Extract the [x, y] coordinate from the center of the cell holding the provided text.  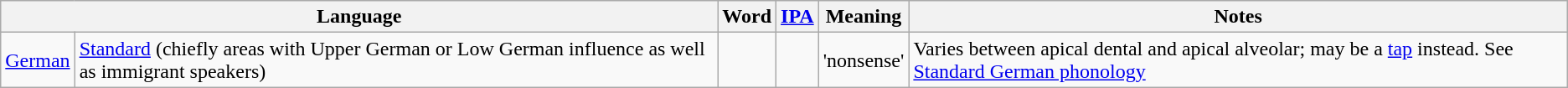
German [38, 60]
Meaning [864, 17]
Varies between apical dental and apical alveolar; may be a tap instead. See Standard German phonology [1238, 60]
Standard (chiefly areas with Upper German or Low German influence as well as immigrant speakers) [396, 60]
Word [747, 17]
IPA [797, 17]
Notes [1238, 17]
'nonsense' [864, 60]
Language [359, 17]
